Return (x, y) of the center of cell containing provided text 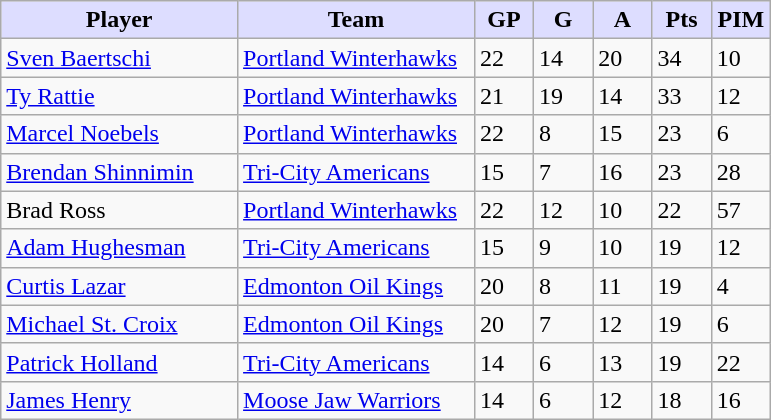
33 (682, 96)
18 (682, 400)
Marcel Noebels (120, 134)
28 (740, 172)
34 (682, 58)
Moose Jaw Warriors (356, 400)
GP (504, 20)
PIM (740, 20)
11 (622, 286)
Brendan Shinnimin (120, 172)
James Henry (120, 400)
A (622, 20)
Patrick Holland (120, 362)
Michael St. Croix (120, 324)
Sven Baertschi (120, 58)
57 (740, 210)
Brad Ross (120, 210)
Pts (682, 20)
4 (740, 286)
13 (622, 362)
G (564, 20)
Ty Rattie (120, 96)
9 (564, 248)
Player (120, 20)
Curtis Lazar (120, 286)
Adam Hughesman (120, 248)
Team (356, 20)
21 (504, 96)
